From the cell containing the given text, extract its center point as (x, y) coordinate. 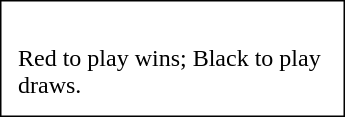
Red to play wins; Black to play draws. (172, 58)
